Detect which cell encompasses the target text, then output its [x, y] center coordinate. 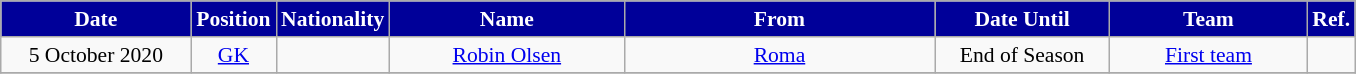
Robin Olsen [506, 55]
Date [96, 19]
Nationality [332, 19]
End of Season [1022, 55]
From [779, 19]
Ref. [1331, 19]
First team [1209, 55]
Date Until [1022, 19]
GK [234, 55]
5 October 2020 [96, 55]
Roma [779, 55]
Team [1209, 19]
Name [506, 19]
Position [234, 19]
